Locate the cell with the specified text and output its [x, y] center coordinate. 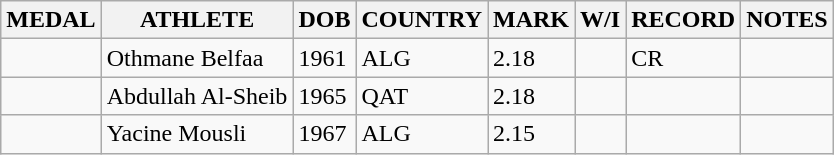
ATHLETE [197, 20]
MEDAL [51, 20]
CR [684, 58]
2.15 [532, 134]
NOTES [787, 20]
1965 [324, 96]
1961 [324, 58]
RECORD [684, 20]
Abdullah Al-Sheib [197, 96]
QAT [422, 96]
COUNTRY [422, 20]
W/I [600, 20]
DOB [324, 20]
1967 [324, 134]
Yacine Mousli [197, 134]
Othmane Belfaa [197, 58]
MARK [532, 20]
